Find where the given text appears and provide that cell's center as [x, y] coordinate. 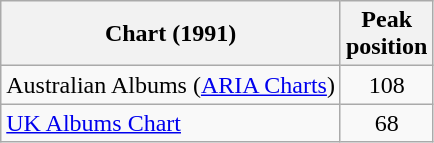
68 [386, 123]
UK Albums Chart [171, 123]
Australian Albums (ARIA Charts) [171, 85]
108 [386, 85]
Peakposition [386, 34]
Chart (1991) [171, 34]
